Return the [x, y] coordinate for the center point of the cell that contains the specified text.  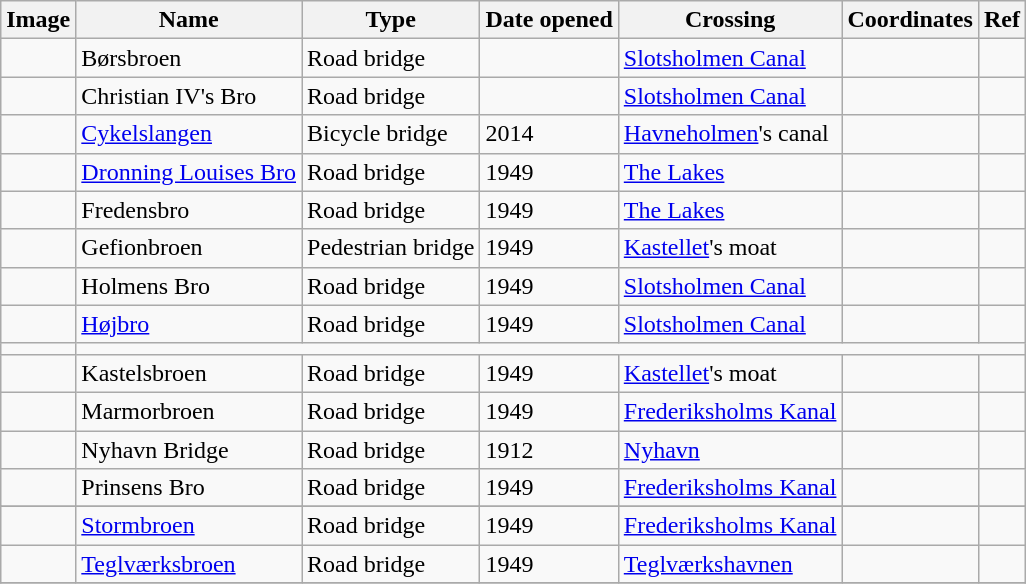
Prinsens Bro [189, 488]
Name [189, 20]
Pedestrian bridge [391, 248]
1912 [549, 449]
2014 [549, 134]
Fredensbro [189, 210]
Stormbroen [189, 526]
Coordinates [910, 20]
Bicycle bridge [391, 134]
Holmens Bro [189, 286]
Højbro [189, 324]
Christian IV's Bro [189, 96]
Gefionbroen [189, 248]
Teglværkshavnen [730, 564]
Type [391, 20]
Dronning Louises Bro [189, 172]
Marmorbroen [189, 411]
Teglværksbroen [189, 564]
Havneholmen's canal [730, 134]
Crossing [730, 20]
Nyhavn [730, 449]
Kastelsbroen [189, 373]
Image [38, 20]
Cykelslangen [189, 134]
Nyhavn Bridge [189, 449]
Date opened [549, 20]
Børsbroen [189, 58]
Ref [1002, 20]
